For the text-containing cell, return its midpoint in (x, y) coordinate format. 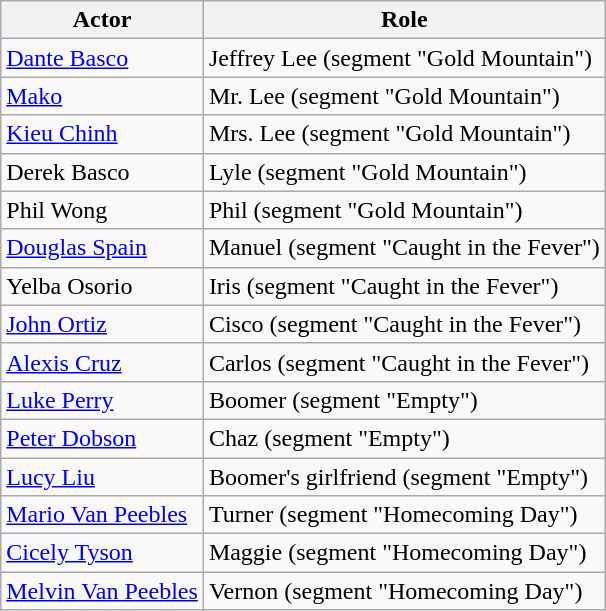
Phil (segment "Gold Mountain") (404, 210)
Vernon (segment "Homecoming Day") (404, 591)
Role (404, 20)
Turner (segment "Homecoming Day") (404, 515)
Alexis Cruz (102, 362)
Iris (segment "Caught in the Fever") (404, 286)
Actor (102, 20)
Mako (102, 96)
Boomer's girlfriend (segment "Empty") (404, 477)
John Ortiz (102, 324)
Mario Van Peebles (102, 515)
Kieu Chinh (102, 134)
Cisco (segment "Caught in the Fever") (404, 324)
Lucy Liu (102, 477)
Phil Wong (102, 210)
Maggie (segment "Homecoming Day") (404, 553)
Luke Perry (102, 400)
Manuel (segment "Caught in the Fever") (404, 248)
Jeffrey Lee (segment "Gold Mountain") (404, 58)
Carlos (segment "Caught in the Fever") (404, 362)
Mrs. Lee (segment "Gold Mountain") (404, 134)
Derek Basco (102, 172)
Peter Dobson (102, 438)
Dante Basco (102, 58)
Cicely Tyson (102, 553)
Mr. Lee (segment "Gold Mountain") (404, 96)
Chaz (segment "Empty") (404, 438)
Boomer (segment "Empty") (404, 400)
Yelba Osorio (102, 286)
Lyle (segment "Gold Mountain") (404, 172)
Melvin Van Peebles (102, 591)
Douglas Spain (102, 248)
